Pinpoint the cell where the given text exists, returning its (x, y) midpoint coordinate. 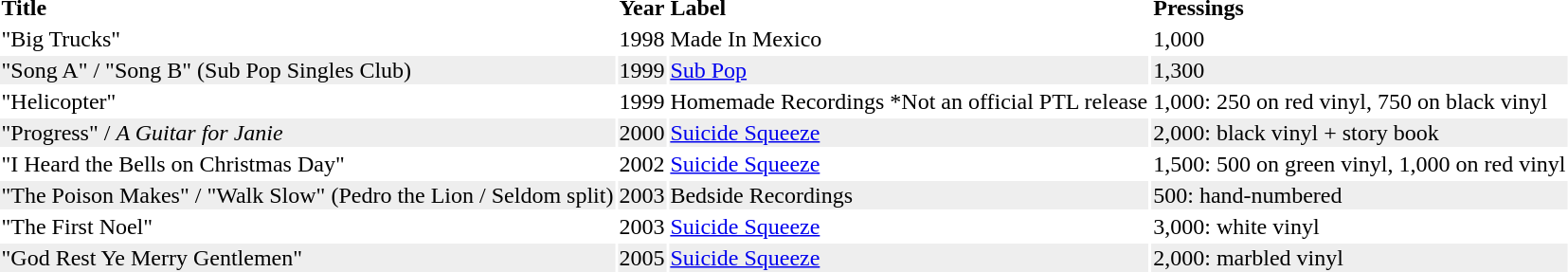
2005 (642, 258)
Made In Mexico (910, 39)
1,000 (1360, 39)
"Progress" / A Guitar for Janie (307, 133)
2000 (642, 133)
1,000: 250 on red vinyl, 750 on black vinyl (1360, 101)
2,000: black vinyl + story book (1360, 133)
Bedside Recordings (910, 195)
"God Rest Ye Merry Gentlemen" (307, 258)
"Helicopter" (307, 101)
"Big Trucks" (307, 39)
2002 (642, 164)
1,500: 500 on green vinyl, 1,000 on red vinyl (1360, 164)
"Song A" / "Song B" (Sub Pop Singles Club) (307, 70)
500: hand-numbered (1360, 195)
"The First Noel" (307, 227)
"I Heard the Bells on Christmas Day" (307, 164)
3,000: white vinyl (1360, 227)
2,000: marbled vinyl (1360, 258)
1998 (642, 39)
1,300 (1360, 70)
Sub Pop (910, 70)
"The Poison Makes" / "Walk Slow" (Pedro the Lion / Seldom split) (307, 195)
Homemade Recordings *Not an official PTL release (910, 101)
